Return (x, y) of the center of cell containing provided text 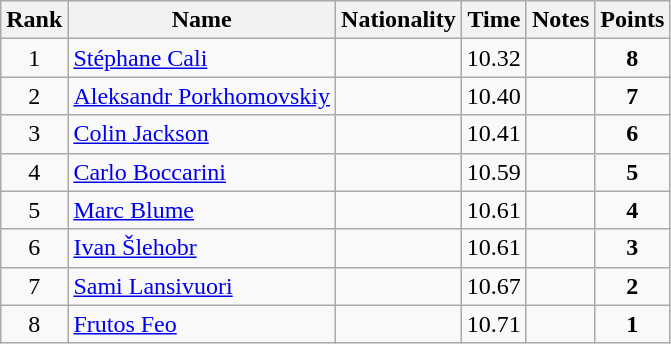
Carlo Boccarini (202, 172)
Aleksandr Porkhomovskiy (202, 96)
Stéphane Cali (202, 58)
Time (494, 20)
Nationality (399, 20)
Frutos Feo (202, 324)
10.32 (494, 58)
10.59 (494, 172)
10.71 (494, 324)
Notes (560, 20)
10.67 (494, 286)
Points (632, 20)
Ivan Šlehobr (202, 248)
10.41 (494, 134)
Name (202, 20)
Rank (34, 20)
Colin Jackson (202, 134)
Sami Lansivuori (202, 286)
10.40 (494, 96)
Marc Blume (202, 210)
